For the text-containing cell, return its midpoint in (X, Y) coordinate format. 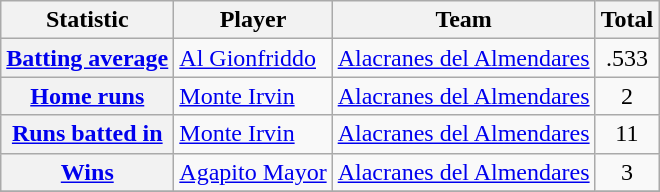
Total (627, 20)
Team (464, 20)
Al Gionfriddo (253, 58)
Home runs (88, 96)
Statistic (88, 20)
3 (627, 172)
Wins (88, 172)
Player (253, 20)
Batting average (88, 58)
Runs batted in (88, 134)
11 (627, 134)
2 (627, 96)
.533 (627, 58)
Agapito Mayor (253, 172)
